From the cell containing the given text, extract its center point as (X, Y) coordinate. 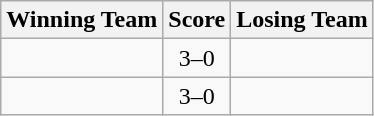
Score (197, 20)
Losing Team (302, 20)
Winning Team (82, 20)
